Detect which cell encompasses the target text, then output its (x, y) center coordinate. 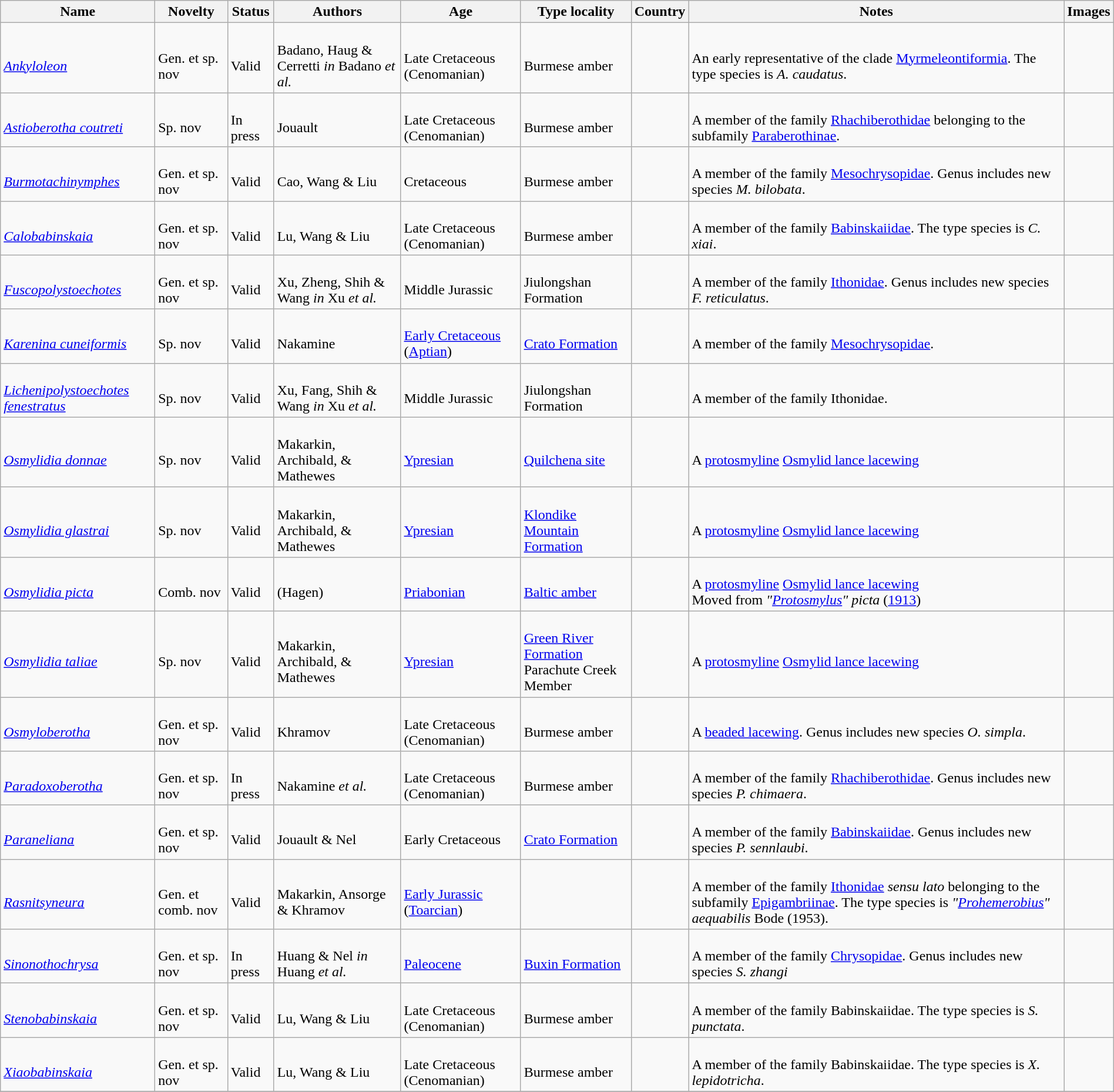
Osmylidia taliae (78, 654)
Cretaceous (461, 174)
Makarkin, Ansorge & Khramov (337, 894)
Country (660, 12)
Baltic amber (576, 584)
Age (461, 12)
A member of the family Chrysopidae. Genus includes new species S. zhangi (877, 956)
Paleocene (461, 956)
Osmylidia donnae (78, 452)
Early Cretaceous (461, 832)
A member of the family Babinskaiidae. The type species is X. lepidotricha. (877, 1064)
Authors (337, 12)
Osmyloberotha (78, 724)
A member of the family Ithonidae. Genus includes new species F. reticulatus. (877, 282)
A member of the family Rhachiberothidae. Genus includes new species P. chimaera. (877, 778)
Astioberotha coutreti (78, 120)
Xu, Zheng, Shih & Wang in Xu et al. (337, 282)
Klondike Mountain Formation (576, 522)
Name (78, 12)
Notes (877, 12)
A member of the family Mesochrysopidae. Genus includes new species M. bilobata. (877, 174)
Khramov (337, 724)
Paradoxoberotha (78, 778)
Xiaobabinskaia (78, 1064)
Jouault & Nel (337, 832)
Priabonian (461, 584)
Gen. et comb. nov (192, 894)
Fuscopolystoechotes (78, 282)
Early Cretaceous (Aptian) (461, 336)
Karenina cuneiformis (78, 336)
Osmylidia glastrai (78, 522)
Buxin Formation (576, 956)
A member of the family Rhachiberothidae belonging to the subfamily Paraberothinae. (877, 120)
Comb. nov (192, 584)
Early Jurassic (Toarcian) (461, 894)
A member of the family Babinskaiidae. The type species is C. xiai. (877, 228)
Stenobabinskaia (78, 1010)
Type locality (576, 12)
A member of the family Ithonidae. (877, 390)
A member of the family Babinskaiidae. Genus includes new species P. sennlaubi. (877, 832)
Quilchena site (576, 452)
Huang & Nel in Huang et al. (337, 956)
Nakamine et al. (337, 778)
An early representative of the clade Myrmeleontiformia. The type species is A. caudatus. (877, 58)
Cao, Wang & Liu (337, 174)
Sinonothochrysa (78, 956)
Xu, Fang, Shih & Wang in Xu et al. (337, 390)
(Hagen) (337, 584)
A member of the family Mesochrysopidae. (877, 336)
Images (1089, 12)
Green River Formation Parachute Creek Member (576, 654)
Calobabinskaia (78, 228)
Badano, Haug & Cerretti in Badano et al. (337, 58)
Status (250, 12)
A protosmyline Osmylid lance lacewing Moved from "Protosmylus" picta (1913) (877, 584)
A beaded lacewing. Genus includes new species O. simpla. (877, 724)
Ankyloleon (78, 58)
Paraneliana (78, 832)
A member of the family Babinskaiidae. The type species is S. punctata. (877, 1010)
Novelty (192, 12)
Lichenipolystoechotes fenestratus (78, 390)
Burmotachinymphes (78, 174)
Rasnitsyneura (78, 894)
Nakamine (337, 336)
A member of the family Ithonidae sensu lato belonging to the subfamily Epigambriinae. The type species is "Prohemerobius" aequabilis Bode (1953). (877, 894)
Osmylidia picta (78, 584)
Jouault (337, 120)
